For the text-containing cell, return its midpoint in [X, Y] coordinate format. 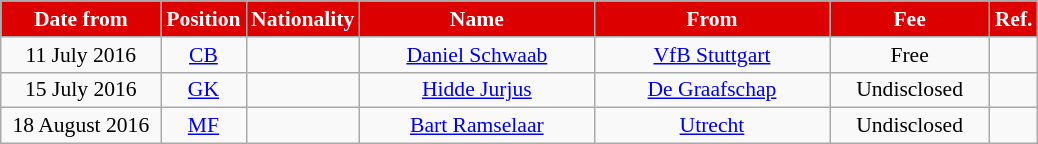
Hidde Jurjus [476, 90]
Ref. [1014, 19]
Free [910, 55]
18 August 2016 [81, 126]
Date from [81, 19]
Fee [910, 19]
Position [204, 19]
MF [204, 126]
Name [476, 19]
From [712, 19]
Utrecht [712, 126]
15 July 2016 [81, 90]
Daniel Schwaab [476, 55]
11 July 2016 [81, 55]
Nationality [302, 19]
De Graafschap [712, 90]
CB [204, 55]
Bart Ramselaar [476, 126]
GK [204, 90]
VfB Stuttgart [712, 55]
